Capture the cell that displays the provided text and extract its (X, Y) central coordinate. 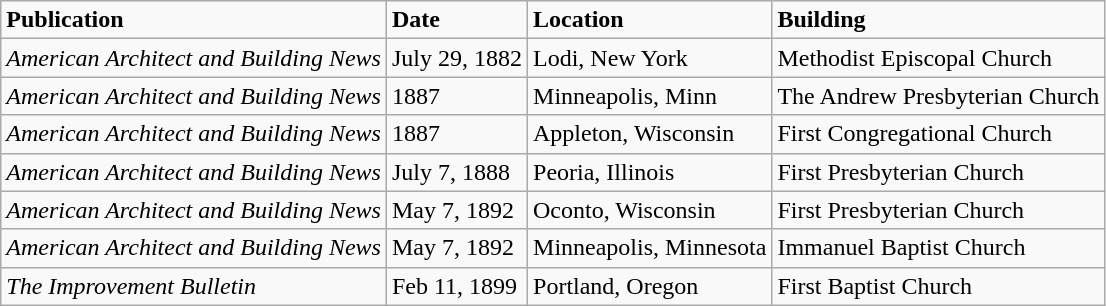
July 7, 1888 (456, 172)
Minneapolis, Minn (650, 96)
Date (456, 20)
Lodi, New York (650, 58)
Publication (194, 20)
Minneapolis, Minnesota (650, 248)
Peoria, Illinois (650, 172)
Oconto, Wisconsin (650, 210)
Appleton, Wisconsin (650, 134)
Building (938, 20)
Methodist Episcopal Church (938, 58)
First Congregational Church (938, 134)
The Andrew Presbyterian Church (938, 96)
Immanuel Baptist Church (938, 248)
Feb 11, 1899 (456, 286)
Location (650, 20)
The Improvement Bulletin (194, 286)
July 29, 1882 (456, 58)
Portland, Oregon (650, 286)
First Baptist Church (938, 286)
